Identify which cell holds the provided text, then report its (X, Y) central coordinate. 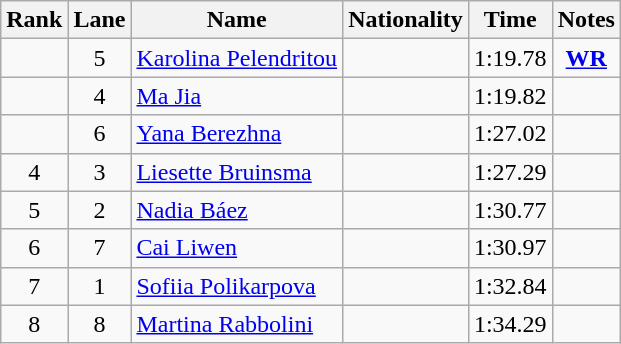
Liesette Bruinsma (237, 172)
1:19.78 (510, 58)
1:34.29 (510, 324)
Nadia Báez (237, 210)
Sofiia Polikarpova (237, 286)
1 (100, 286)
Yana Berezhna (237, 134)
WR (586, 58)
Ma Jia (237, 96)
Notes (586, 20)
Karolina Pelendritou (237, 58)
1:30.77 (510, 210)
3 (100, 172)
1:30.97 (510, 248)
Lane (100, 20)
Time (510, 20)
1:27.02 (510, 134)
Rank (34, 20)
Martina Rabbolini (237, 324)
Cai Liwen (237, 248)
Nationality (406, 20)
2 (100, 210)
1:27.29 (510, 172)
1:19.82 (510, 96)
1:32.84 (510, 286)
Name (237, 20)
